Return the [x, y] coordinate for the center point of the cell that contains the specified text.  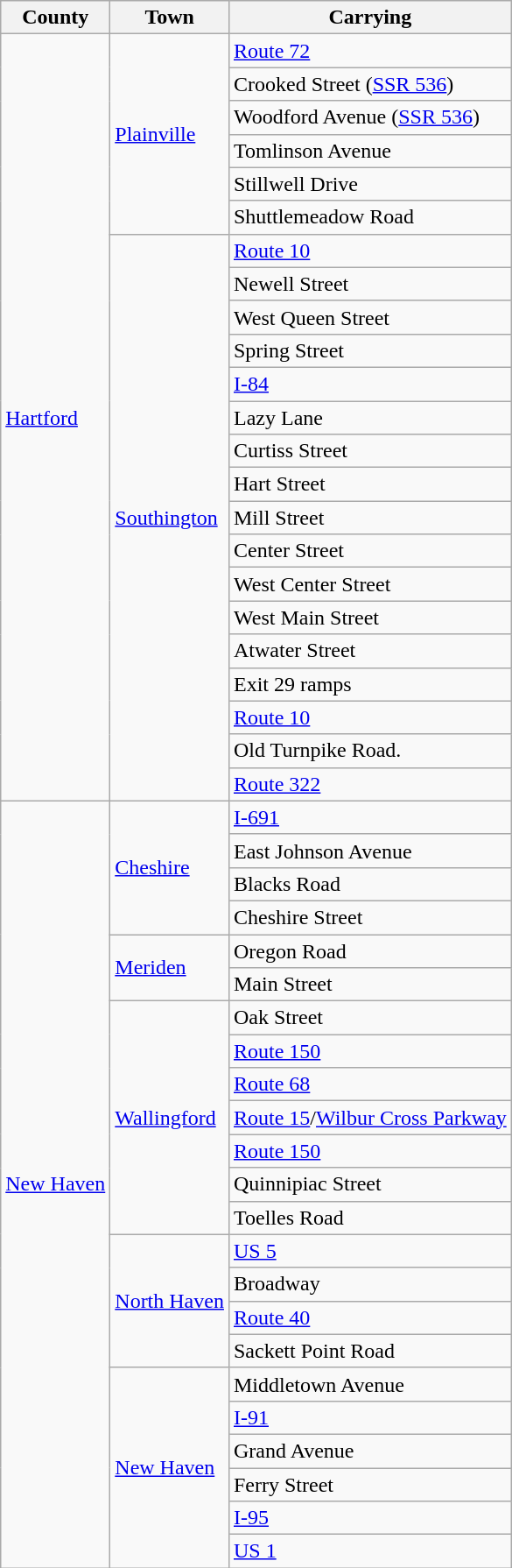
West Center Street [369, 584]
Meriden [170, 967]
US 1 [369, 1551]
Toelles Road [369, 1218]
Oak Street [369, 1018]
East Johnson Avenue [369, 851]
Newell Street [369, 284]
Main Street [369, 985]
Route 72 [369, 51]
Tomlinson Avenue [369, 151]
Carrying [369, 18]
Curtiss Street [369, 451]
Ferry Street [369, 1485]
Route 68 [369, 1084]
Cheshire Street [369, 917]
I-95 [369, 1518]
Hartford [56, 417]
Stillwell Drive [369, 184]
West Queen Street [369, 317]
Middletown Avenue [369, 1384]
Wallingford [170, 1118]
Grand Avenue [369, 1451]
Crooked Street (SSR 536) [369, 84]
Blacks Road [369, 884]
I-691 [369, 817]
Plainville [170, 134]
Old Turnpike Road. [369, 751]
Route 40 [369, 1317]
Center Street [369, 551]
Atwater Street [369, 651]
Exit 29 ramps [369, 684]
Cheshire [170, 867]
I-91 [369, 1417]
Sackett Point Road [369, 1351]
Broadway [369, 1284]
North Haven [170, 1301]
Southington [170, 517]
Woodford Avenue (SSR 536) [369, 117]
Oregon Road [369, 950]
Spring Street [369, 350]
Route 322 [369, 784]
Mill Street [369, 518]
Town [170, 18]
County [56, 18]
West Main Street [369, 618]
Hart Street [369, 484]
Quinnipiac Street [369, 1184]
Shuttlemeadow Road [369, 217]
Route 15/Wilbur Cross Parkway [369, 1118]
US 5 [369, 1251]
Lazy Lane [369, 418]
I-84 [369, 384]
